Scan for the cell matching the given text and deliver its (x, y) coordinate at center. 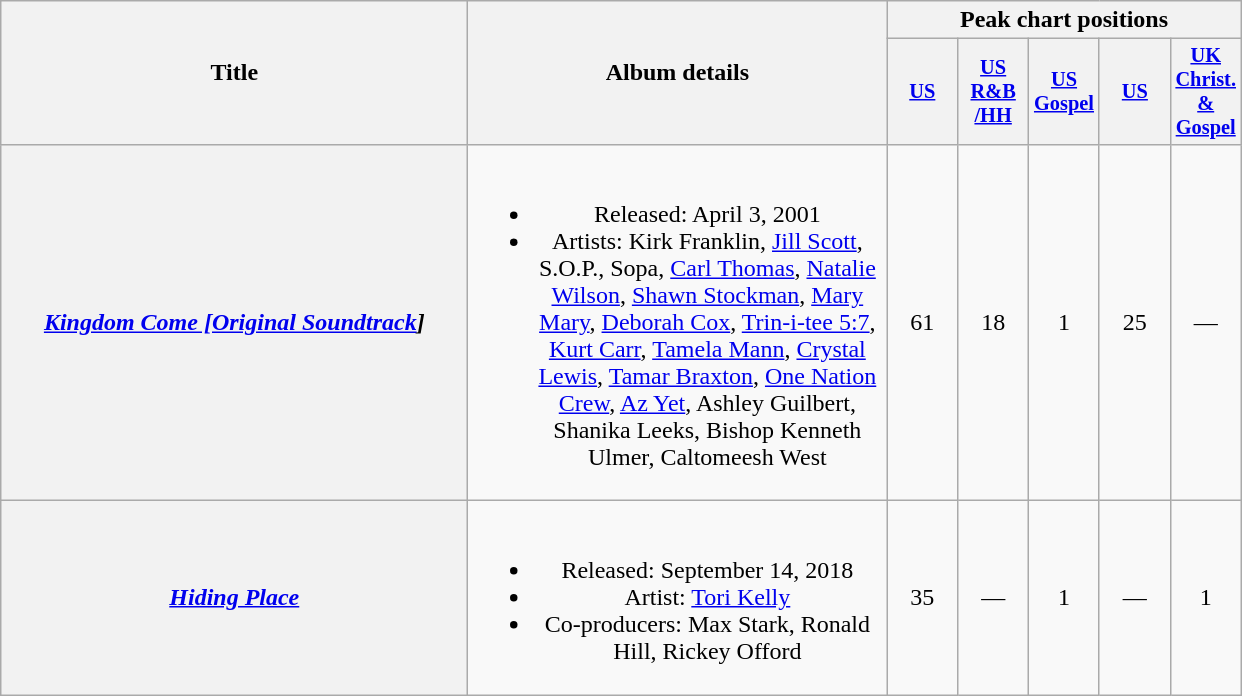
Kingdom Come [Original Soundtrack] (234, 322)
Peak chart positions (1064, 20)
25 (1134, 322)
18 (994, 322)
35 (922, 598)
US Gospel (1064, 92)
Hiding Place (234, 598)
USR&B/HH (994, 92)
UKChrist.& Gospel (1206, 92)
Album details (678, 73)
61 (922, 322)
Title (234, 73)
Released: September 14, 2018Artist: Tori KellyCo-producers: Max Stark, Ronald Hill, Rickey Offord (678, 598)
